Extract the (x, y) coordinate from the center of the cell holding the provided text.  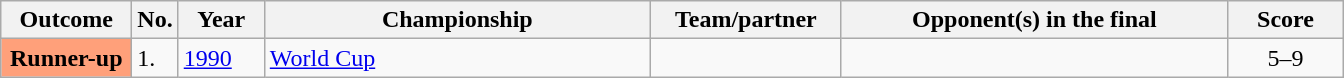
No. (155, 20)
Runner-up (66, 58)
Opponent(s) in the final (1034, 20)
Score (1285, 20)
5–9 (1285, 58)
1. (155, 58)
Championship (457, 20)
Outcome (66, 20)
World Cup (457, 58)
Team/partner (746, 20)
1990 (221, 58)
Year (221, 20)
